Pinpoint the cell where the given text exists, returning its (X, Y) midpoint coordinate. 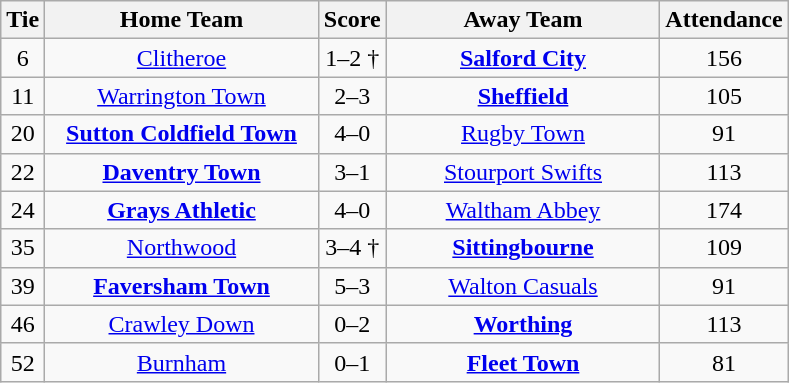
Fleet Town (523, 362)
Tie (23, 20)
174 (724, 210)
109 (724, 248)
0–2 (352, 324)
Crawley Down (182, 324)
6 (23, 58)
Away Team (523, 20)
Score (352, 20)
Warrington Town (182, 96)
24 (23, 210)
Sutton Coldfield Town (182, 134)
11 (23, 96)
Sittingbourne (523, 248)
Daventry Town (182, 172)
Attendance (724, 20)
Grays Athletic (182, 210)
Sheffield (523, 96)
Home Team (182, 20)
Salford City (523, 58)
0–1 (352, 362)
3–1 (352, 172)
Burnham (182, 362)
Rugby Town (523, 134)
2–3 (352, 96)
Walton Casuals (523, 286)
105 (724, 96)
81 (724, 362)
22 (23, 172)
1–2 † (352, 58)
3–4 † (352, 248)
Waltham Abbey (523, 210)
5–3 (352, 286)
Clitheroe (182, 58)
39 (23, 286)
Worthing (523, 324)
Stourport Swifts (523, 172)
52 (23, 362)
Northwood (182, 248)
46 (23, 324)
35 (23, 248)
156 (724, 58)
20 (23, 134)
Faversham Town (182, 286)
